For the text-containing cell, return its midpoint in [X, Y] coordinate format. 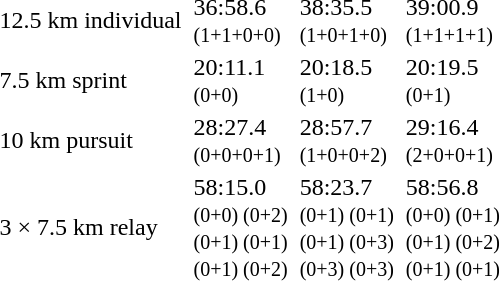
28:57.7(1+0+0+2) [346, 140]
20:18.5(1+0) [346, 80]
20:11.1(0+0) [240, 80]
28:27.4(0+0+0+1) [240, 140]
